For the text-containing cell, return its midpoint in [x, y] coordinate format. 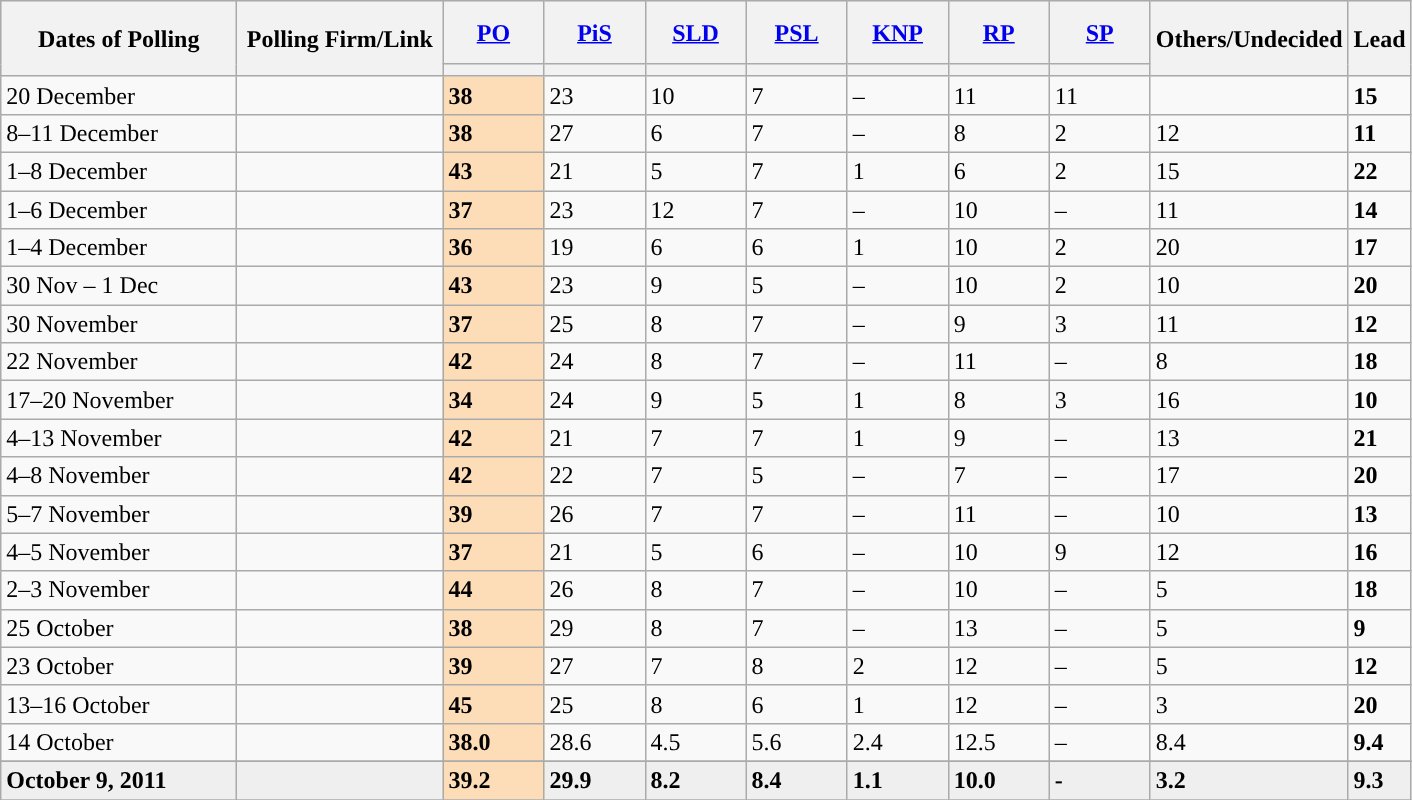
Lead [1380, 39]
1.1 [898, 780]
Polling Firm/Link [340, 39]
30 November [119, 324]
October 9, 2011 [119, 780]
Others/Undecided [1249, 39]
25 October [119, 628]
Dates of Polling [119, 39]
9.4 [1380, 742]
14 October [119, 742]
4–5 November [119, 552]
38.0 [494, 742]
19 [594, 248]
29 [594, 628]
1–4 December [119, 248]
3.2 [1249, 780]
- [1100, 780]
4–13 November [119, 438]
1–8 December [119, 171]
PiS [594, 32]
5.6 [796, 742]
39.2 [494, 780]
20 December [119, 95]
23 October [119, 666]
PO [494, 32]
PSL [796, 32]
29.9 [594, 780]
28.6 [594, 742]
5–7 November [119, 514]
4.5 [696, 742]
17–20 November [119, 400]
10.0 [998, 780]
45 [494, 704]
13–16 October [119, 704]
RP [998, 32]
SP [1100, 32]
9.3 [1380, 780]
22 November [119, 362]
30 Nov – 1 Dec [119, 286]
12.5 [998, 742]
KNP [898, 32]
36 [494, 248]
4–8 November [119, 476]
14 [1380, 209]
8–11 December [119, 133]
1–6 December [119, 209]
8.2 [696, 780]
SLD [696, 32]
2–3 November [119, 590]
2.4 [898, 742]
44 [494, 590]
34 [494, 400]
